Extract the (X, Y) coordinate from the center of the cell holding the provided text.  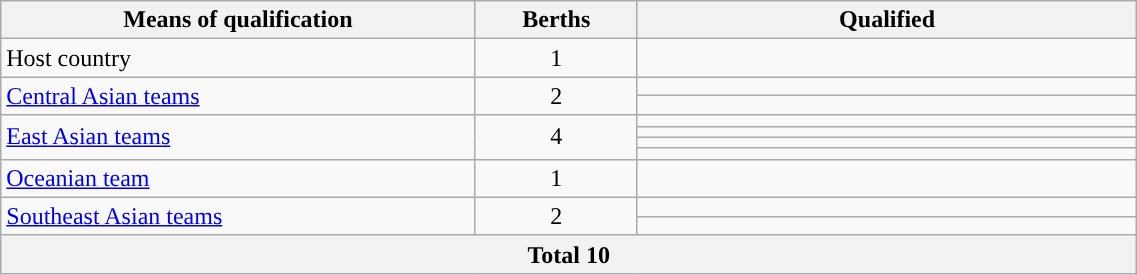
Southeast Asian teams (238, 216)
Qualified (886, 20)
Berths (556, 20)
Total 10 (569, 254)
Means of qualification (238, 20)
Host country (238, 58)
East Asian teams (238, 137)
Central Asian teams (238, 96)
Oceanian team (238, 178)
4 (556, 137)
